Detect which cell encompasses the target text, then output its (x, y) center coordinate. 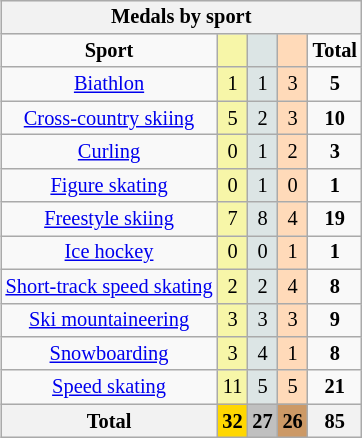
32 (232, 421)
7 (232, 219)
10 (335, 118)
11 (232, 387)
Cross-country skiing (110, 118)
Freestyle skiing (110, 219)
Ice hockey (110, 253)
Figure skating (110, 185)
Biathlon (110, 84)
Curling (110, 152)
21 (335, 387)
Snowboarding (110, 354)
Ski mountaineering (110, 320)
26 (293, 421)
27 (263, 421)
19 (335, 219)
9 (335, 320)
Short-track speed skating (110, 286)
85 (335, 421)
Speed skating (110, 387)
Sport (110, 51)
Medals by sport (182, 17)
